Return [x, y] of the center of cell containing provided text 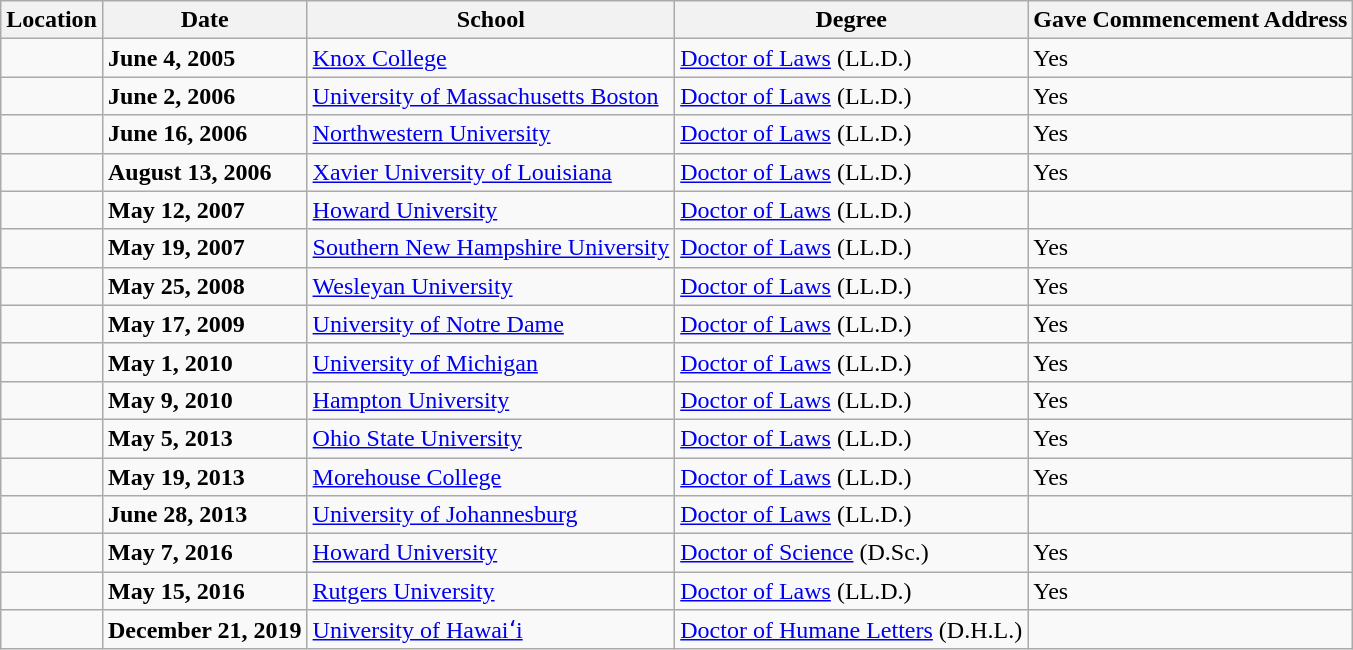
June 16, 2006 [204, 134]
Gave Commencement Address [1190, 20]
Morehouse College [491, 477]
Wesleyan University [491, 286]
Location [52, 20]
May 15, 2016 [204, 591]
August 13, 2006 [204, 172]
June 28, 2013 [204, 515]
May 25, 2008 [204, 286]
May 1, 2010 [204, 362]
May 5, 2013 [204, 438]
June 4, 2005 [204, 58]
Xavier University of Louisiana [491, 172]
University of Notre Dame [491, 324]
June 2, 2006 [204, 96]
Ohio State University [491, 438]
Southern New Hampshire University [491, 248]
University of Massachusetts Boston [491, 96]
Date [204, 20]
University of Johannesburg [491, 515]
Knox College [491, 58]
Degree [852, 20]
Northwestern University [491, 134]
University of Hawaiʻi [491, 630]
May 7, 2016 [204, 553]
University of Michigan [491, 362]
May 19, 2007 [204, 248]
Rutgers University [491, 591]
Doctor of Humane Letters (D.H.L.) [852, 630]
May 12, 2007 [204, 210]
May 19, 2013 [204, 477]
May 17, 2009 [204, 324]
December 21, 2019 [204, 630]
Hampton University [491, 400]
Doctor of Science (D.Sc.) [852, 553]
School [491, 20]
May 9, 2010 [204, 400]
